Detect which cell encompasses the target text, then output its [X, Y] center coordinate. 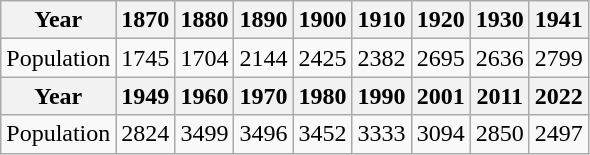
1704 [204, 58]
2001 [440, 96]
2144 [264, 58]
1920 [440, 20]
2850 [500, 134]
3094 [440, 134]
1870 [146, 20]
2425 [322, 58]
1960 [204, 96]
2636 [500, 58]
1941 [558, 20]
3499 [204, 134]
2824 [146, 134]
2799 [558, 58]
1949 [146, 96]
1990 [382, 96]
3333 [382, 134]
2011 [500, 96]
2695 [440, 58]
1930 [500, 20]
2497 [558, 134]
1970 [264, 96]
2382 [382, 58]
1980 [322, 96]
1910 [382, 20]
3496 [264, 134]
1745 [146, 58]
1890 [264, 20]
1880 [204, 20]
1900 [322, 20]
2022 [558, 96]
3452 [322, 134]
